Find where the given text appears and provide that cell's center as (x, y) coordinate. 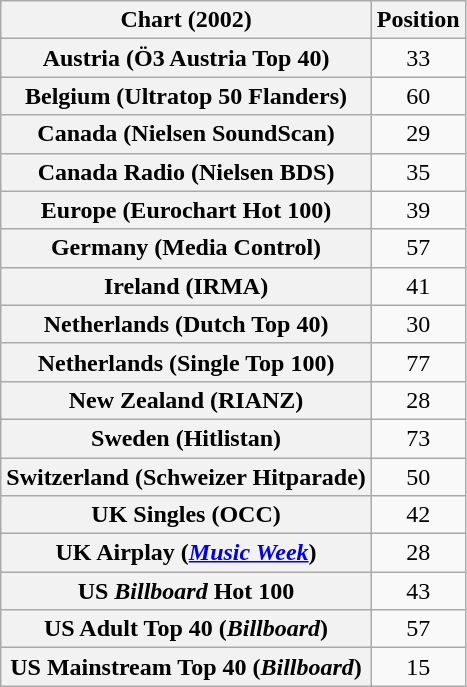
Canada Radio (Nielsen BDS) (186, 172)
US Mainstream Top 40 (Billboard) (186, 667)
Switzerland (Schweizer Hitparade) (186, 477)
43 (418, 591)
Belgium (Ultratop 50 Flanders) (186, 96)
Austria (Ö3 Austria Top 40) (186, 58)
42 (418, 515)
UK Singles (OCC) (186, 515)
60 (418, 96)
30 (418, 324)
50 (418, 477)
Position (418, 20)
Ireland (IRMA) (186, 286)
33 (418, 58)
35 (418, 172)
39 (418, 210)
US Billboard Hot 100 (186, 591)
77 (418, 362)
UK Airplay (Music Week) (186, 553)
US Adult Top 40 (Billboard) (186, 629)
29 (418, 134)
Sweden (Hitlistan) (186, 438)
15 (418, 667)
Chart (2002) (186, 20)
Netherlands (Dutch Top 40) (186, 324)
Canada (Nielsen SoundScan) (186, 134)
41 (418, 286)
Netherlands (Single Top 100) (186, 362)
73 (418, 438)
Germany (Media Control) (186, 248)
Europe (Eurochart Hot 100) (186, 210)
New Zealand (RIANZ) (186, 400)
